Scan for the cell matching the given text and deliver its [x, y] coordinate at center. 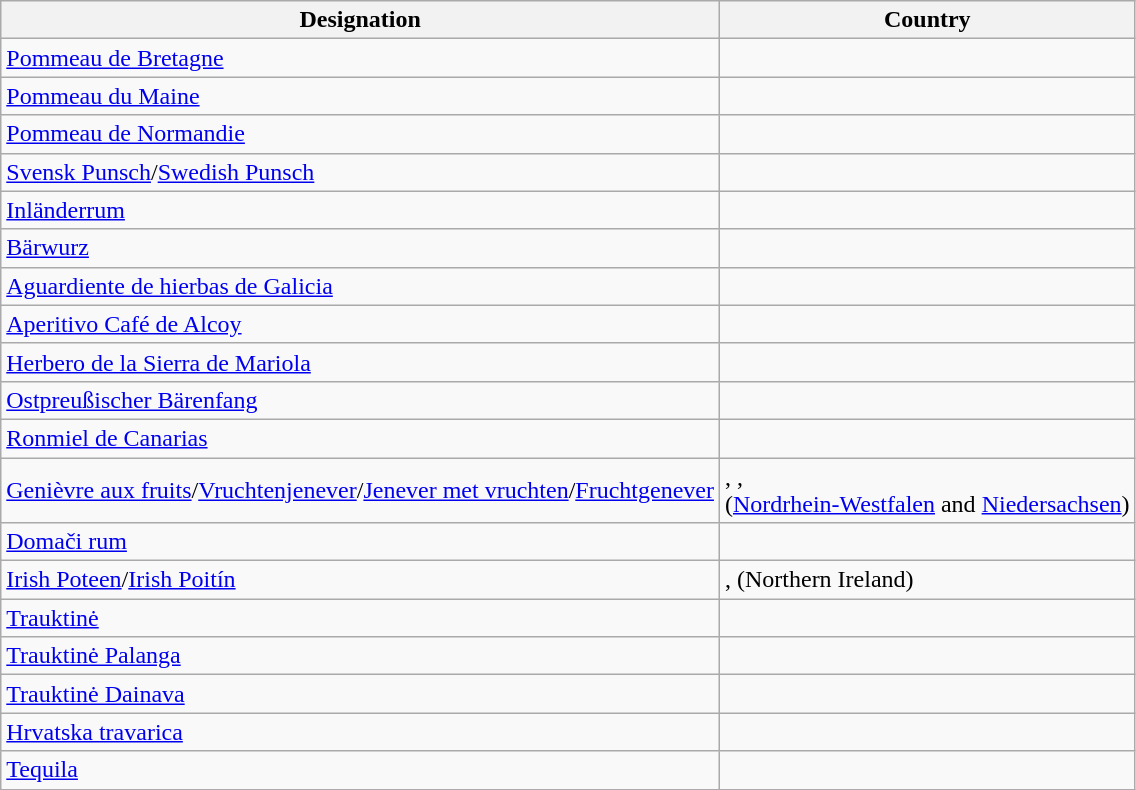
Bärwurz [360, 248]
Tequila [360, 770]
Trauktinė [360, 618]
Domači rum [360, 542]
Herbero de la Sierra de Mariola [360, 362]
, (Northern Ireland) [927, 580]
Trauktinė Palanga [360, 656]
Aperitivo Café de Alcoy [360, 324]
Genièvre aux fruits/Vruchtenjenever/Jenever met vruchten/Fruchtgenever [360, 490]
Irish Poteen/Irish Poitín [360, 580]
, , (Nordrhein-Westfalen and Niedersachsen) [927, 490]
Ronmiel de Canarias [360, 438]
Pommeau de Normandie [360, 134]
Hrvatska travarica [360, 732]
Aguardiente de hierbas de Galicia [360, 286]
Ostpreußischer Bärenfang [360, 400]
Designation [360, 20]
Trauktinė Dainava [360, 694]
Inländerrum [360, 210]
Pommeau de Bretagne [360, 58]
Country [927, 20]
Svensk Punsch/Swedish Punsch [360, 172]
Pommeau du Maine [360, 96]
